Determine the (x, y) coordinate at the center of the cell enclosing the given text.  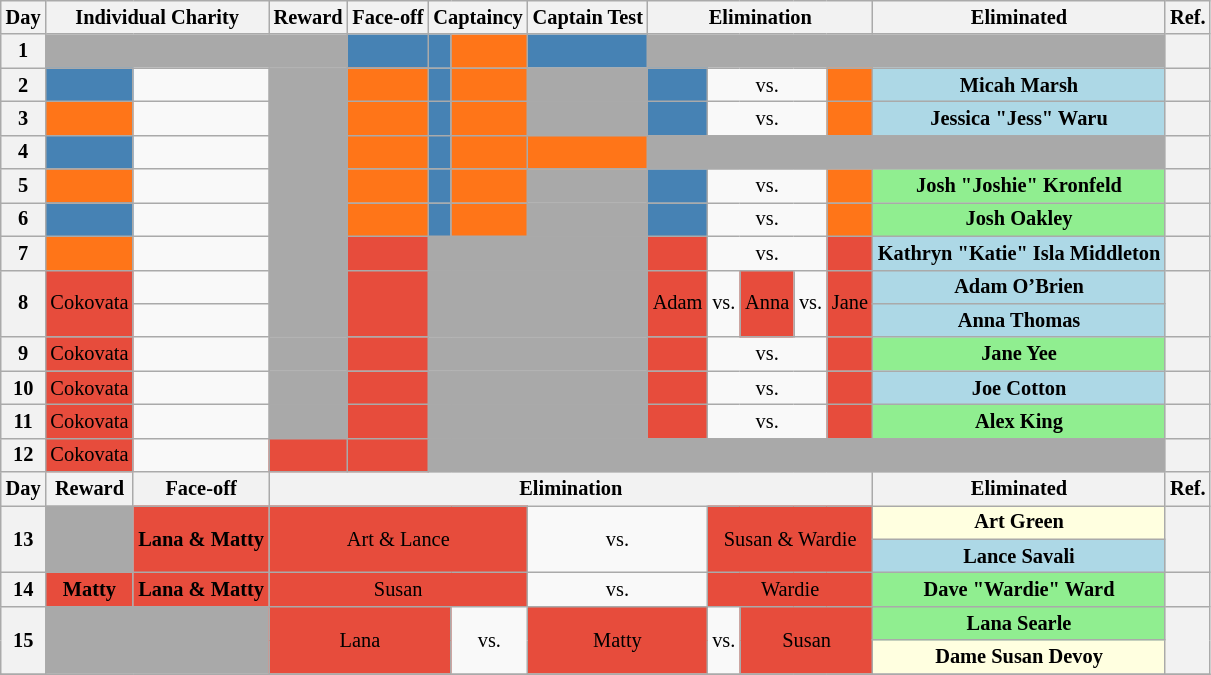
Susan & Wardie (790, 538)
4 (24, 152)
Adam O’Brien (1019, 287)
Jane Yee (1019, 354)
Kathryn "Katie" Isla Middleton (1019, 253)
Joe Cotton (1019, 388)
Art Green (1019, 522)
15 (24, 640)
Josh Oakley (1019, 219)
Adam (678, 304)
8 (24, 304)
Alex King (1019, 421)
Art & Lance (398, 538)
Lance Savali (1019, 556)
Dame Susan Devoy (1019, 657)
9 (24, 354)
Jane (850, 304)
Wardie (790, 589)
5 (24, 186)
11 (24, 421)
6 (24, 219)
Anna Thomas (1019, 320)
Captain Test (588, 17)
10 (24, 388)
2 (24, 85)
3 (24, 118)
Lana Searle (1019, 623)
7 (24, 253)
Individual Charity (158, 17)
1 (24, 51)
12 (24, 455)
Micah Marsh (1019, 85)
14 (24, 589)
Anna (767, 304)
Dave "Wardie" Ward (1019, 589)
Lana (360, 640)
Josh "Joshie" Kronfeld (1019, 186)
13 (24, 538)
Jessica "Jess" Waru (1019, 118)
Captaincy (478, 17)
